Return the [x, y] coordinate for the center point of the cell that contains the specified text.  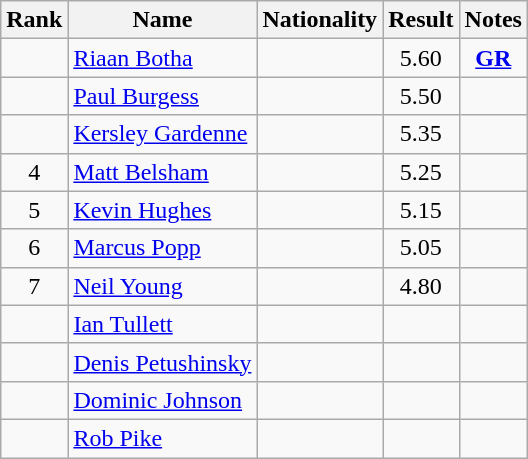
4 [34, 172]
5.60 [421, 58]
5 [34, 210]
Notes [493, 20]
Kersley Gardenne [162, 134]
5.15 [421, 210]
Matt Belsham [162, 172]
Neil Young [162, 286]
Rank [34, 20]
Kevin Hughes [162, 210]
Denis Petushinsky [162, 362]
Dominic Johnson [162, 400]
5.05 [421, 248]
GR [493, 58]
Paul Burgess [162, 96]
5.50 [421, 96]
7 [34, 286]
5.35 [421, 134]
4.80 [421, 286]
Name [162, 20]
6 [34, 248]
5.25 [421, 172]
Nationality [320, 20]
Ian Tullett [162, 324]
Riaan Botha [162, 58]
Result [421, 20]
Marcus Popp [162, 248]
Rob Pike [162, 438]
